Locate the cell with the specified text and output its [X, Y] center coordinate. 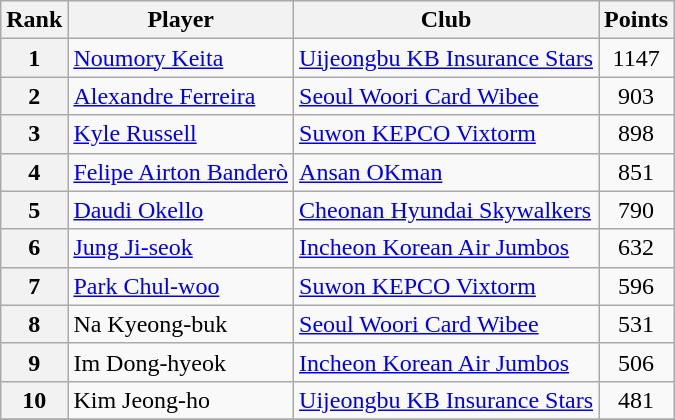
506 [636, 362]
1147 [636, 58]
7 [34, 286]
Kyle Russell [181, 134]
Player [181, 20]
8 [34, 324]
790 [636, 210]
Alexandre Ferreira [181, 96]
Club [446, 20]
Ansan OKman [446, 172]
Felipe Airton Banderò [181, 172]
Jung Ji-seok [181, 248]
2 [34, 96]
Cheonan Hyundai Skywalkers [446, 210]
10 [34, 400]
898 [636, 134]
3 [34, 134]
Daudi Okello [181, 210]
632 [636, 248]
Na Kyeong-buk [181, 324]
Noumory Keita [181, 58]
Im Dong-hyeok [181, 362]
Rank [34, 20]
6 [34, 248]
Kim Jeong-ho [181, 400]
1 [34, 58]
903 [636, 96]
5 [34, 210]
596 [636, 286]
4 [34, 172]
Points [636, 20]
531 [636, 324]
9 [34, 362]
481 [636, 400]
851 [636, 172]
Park Chul-woo [181, 286]
